Find where the given text appears and provide that cell's center as [x, y] coordinate. 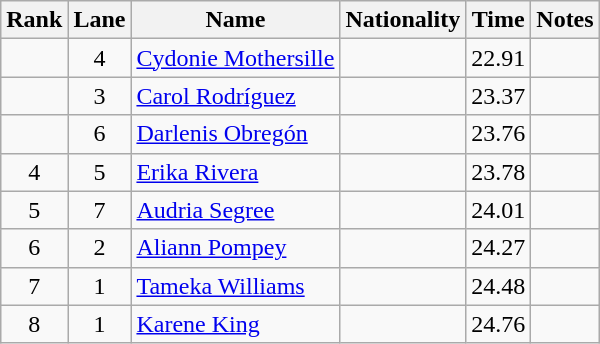
8 [34, 324]
Tameka Williams [236, 286]
Audria Segree [236, 210]
24.76 [498, 324]
23.78 [498, 172]
Lane [100, 20]
23.76 [498, 134]
Time [498, 20]
23.37 [498, 96]
Name [236, 20]
2 [100, 248]
24.27 [498, 248]
22.91 [498, 58]
Cydonie Mothersille [236, 58]
Darlenis Obregón [236, 134]
Notes [565, 20]
Nationality [403, 20]
24.48 [498, 286]
3 [100, 96]
Aliann Pompey [236, 248]
Erika Rivera [236, 172]
Carol Rodríguez [236, 96]
24.01 [498, 210]
Karene King [236, 324]
Rank [34, 20]
